Detect which cell encompasses the target text, then output its (X, Y) center coordinate. 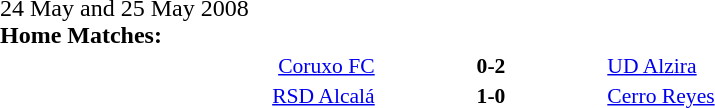
0-2 (492, 66)
